Return the [x, y] coordinate for the center point of the cell that contains the specified text.  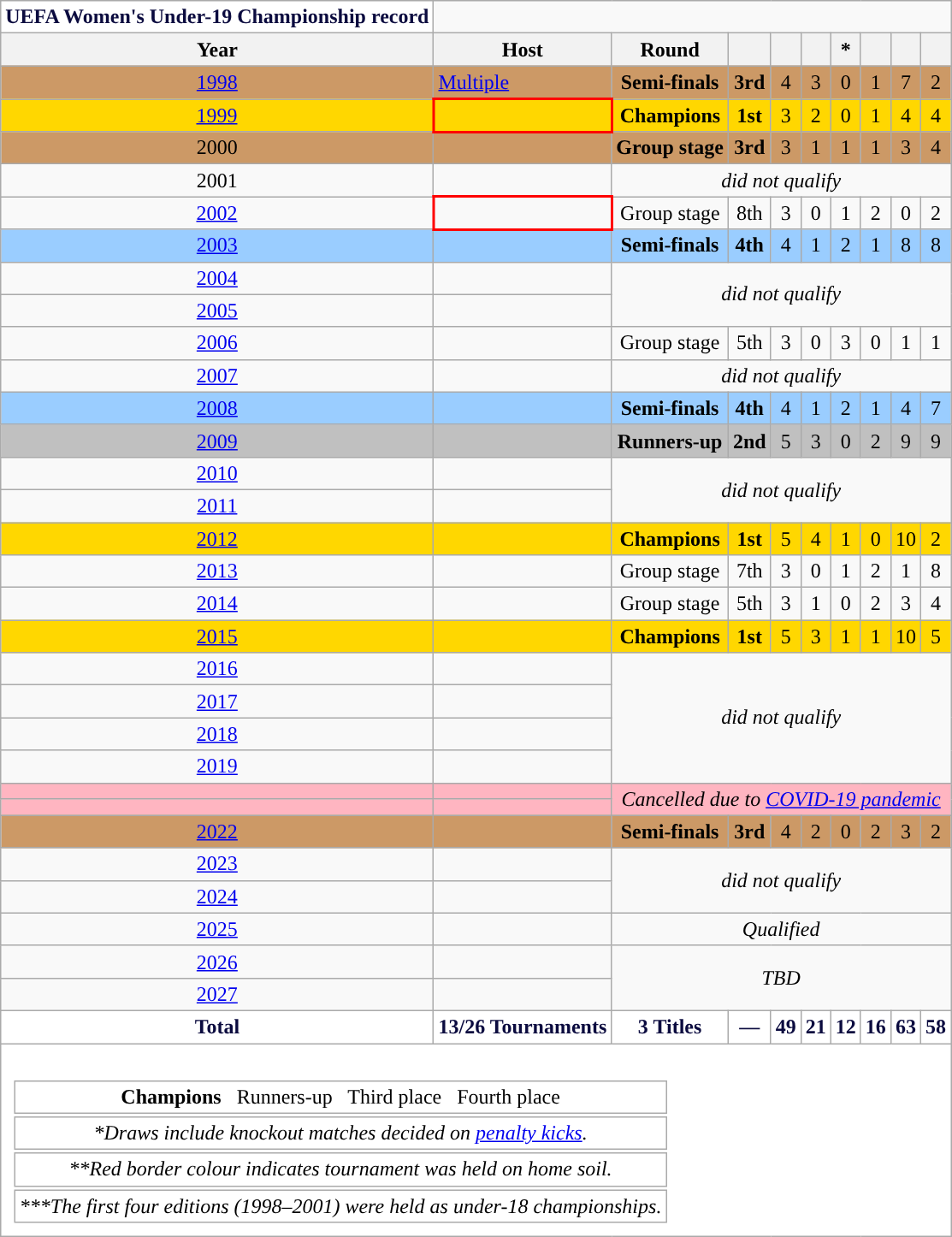
Host [523, 50]
Champions Runners-up Third place Fourth place [340, 1097]
2003 [217, 246]
2025 [217, 929]
16 [876, 1027]
8th [749, 213]
2016 [217, 669]
2013 [217, 571]
***The first four editions (1998–2001) were held as under-18 championships. [340, 1206]
2010 [217, 473]
12 [845, 1027]
* [845, 50]
2024 [217, 897]
2001 [217, 181]
2005 [217, 311]
1998 [217, 82]
2009 [217, 441]
2006 [217, 343]
2026 [217, 962]
2015 [217, 636]
49 [785, 1027]
2023 [217, 864]
Year [217, 50]
7th [749, 571]
2027 [217, 994]
2019 [217, 766]
13/26 Tournaments [523, 1027]
Total [217, 1027]
TBD [782, 978]
*Draws include knockout matches decided on penalty kicks. [340, 1133]
2018 [217, 734]
2017 [217, 701]
Multiple [523, 82]
58 [936, 1027]
2014 [217, 604]
Qualified [782, 929]
2008 [217, 408]
**Red border colour indicates tournament was held on home soil. [340, 1169]
Cancelled due to COVID-19 pandemic [782, 799]
2011 [217, 506]
2nd [749, 441]
UEFA Women's Under-19 Championship record [217, 17]
2012 [217, 538]
— [749, 1027]
1999 [217, 115]
2002 [217, 213]
2004 [217, 278]
63 [905, 1027]
2000 [217, 148]
2007 [217, 376]
3 Titles [671, 1027]
Runners-up [671, 441]
Round [671, 50]
21 [816, 1027]
2022 [217, 832]
